Capture the cell that displays the provided text and extract its (X, Y) central coordinate. 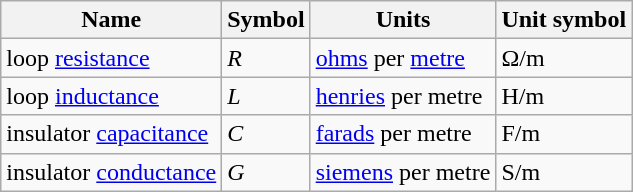
L (266, 96)
insulator capacitance (112, 134)
ohms per metre (403, 58)
C (266, 134)
H/m (564, 96)
Symbol (266, 20)
loop inductance (112, 96)
farads per metre (403, 134)
Unit symbol (564, 20)
Name (112, 20)
Ω/m (564, 58)
R (266, 58)
Units (403, 20)
siemens per metre (403, 172)
loop resistance (112, 58)
S/m (564, 172)
insulator conductance (112, 172)
henries per metre (403, 96)
G (266, 172)
F/m (564, 134)
